Scan for the cell matching the given text and deliver its (x, y) coordinate at center. 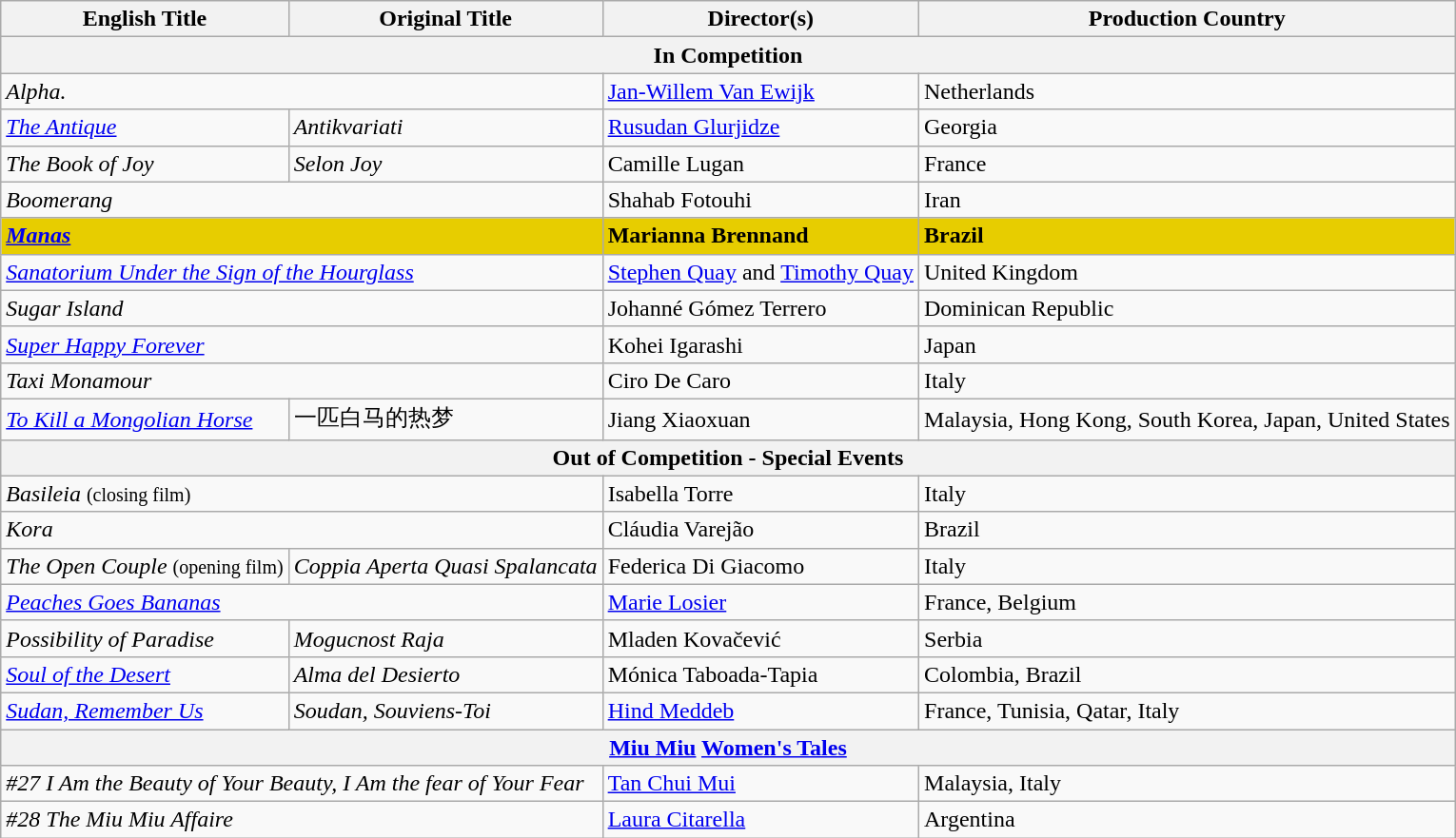
Super Happy Forever (302, 344)
#27 I Am the Beauty of Your Beauty, I Am the fear of Your Fear (302, 784)
Colombia, Brazil (1188, 674)
Sudan, Remember Us (145, 711)
Shahab Fotouhi (760, 200)
Netherlands (1188, 91)
Production Country (1188, 19)
Dominican Republic (1188, 308)
Basileia (closing film) (302, 494)
Ciro De Caro (760, 380)
Isabella Torre (760, 494)
Rusudan Glurjidze (760, 127)
To Kill a Mongolian Horse (145, 419)
France, Tunisia, Qatar, Italy (1188, 711)
Hind Meddeb (760, 711)
Kohei Igarashi (760, 344)
Original Title (445, 19)
The Open Couple (opening film) (145, 566)
Malaysia, Italy (1188, 784)
Argentina (1188, 820)
Japan (1188, 344)
Serbia (1188, 638)
United Kingdom (1188, 272)
Miu Miu Women's Tales (728, 747)
The Book of Joy (145, 164)
English Title (145, 19)
Laura Citarella (760, 820)
Alpha. (302, 91)
In Competition (728, 55)
Alma del Desierto (445, 674)
Sugar Island (302, 308)
Taxi Monamour (302, 380)
#28 The Miu Miu Affaire (302, 820)
Boomerang (302, 200)
France, Belgium (1188, 602)
Selon Joy (445, 164)
Malaysia, Hong Kong, South Korea, Japan, United States (1188, 419)
Antikvariati (445, 127)
Georgia (1188, 127)
Soul of the Desert (145, 674)
Marianna Brennand (760, 236)
Soudan, Souviens-Toi (445, 711)
Iran (1188, 200)
Camille Lugan (760, 164)
Stephen Quay and Timothy Quay (760, 272)
Marie Losier (760, 602)
Mónica Taboada-Tapia (760, 674)
The Antique (145, 127)
Mogucnost Raja (445, 638)
一匹白马的热梦 (445, 419)
Cláudia Varejão (760, 530)
Coppia Aperta Quasi Spalancata (445, 566)
Federica Di Giacomo (760, 566)
Mladen Kovačević (760, 638)
Out of Competition - Special Events (728, 458)
Tan Chui Mui (760, 784)
Director(s) (760, 19)
Jan-Willem Van Ewijk (760, 91)
Johanné Gómez Terrero (760, 308)
France (1188, 164)
Jiang Xiaoxuan (760, 419)
Manas (302, 236)
Sanatorium Under the Sign of the Hourglass (302, 272)
Possibility of Paradise (145, 638)
Peaches Goes Bananas (302, 602)
Kora (302, 530)
